Find where the given text appears and provide that cell's center as [x, y] coordinate. 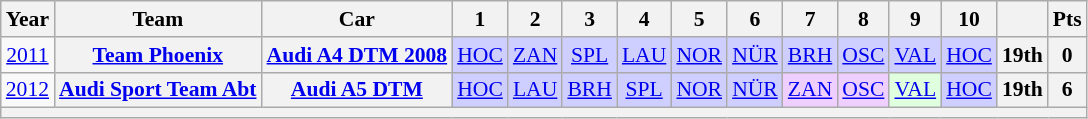
Audi Sport Team Abt [158, 90]
10 [969, 19]
4 [644, 19]
0 [1068, 55]
7 [810, 19]
Pts [1068, 19]
Team [158, 19]
8 [863, 19]
Car [358, 19]
Audi A4 DTM 2008 [358, 55]
2012 [28, 90]
Team Phoenix [158, 55]
1 [480, 19]
3 [590, 19]
Year [28, 19]
2 [535, 19]
5 [699, 19]
2011 [28, 55]
9 [915, 19]
Audi A5 DTM [358, 90]
